Return [X, Y] of the center of cell containing provided text 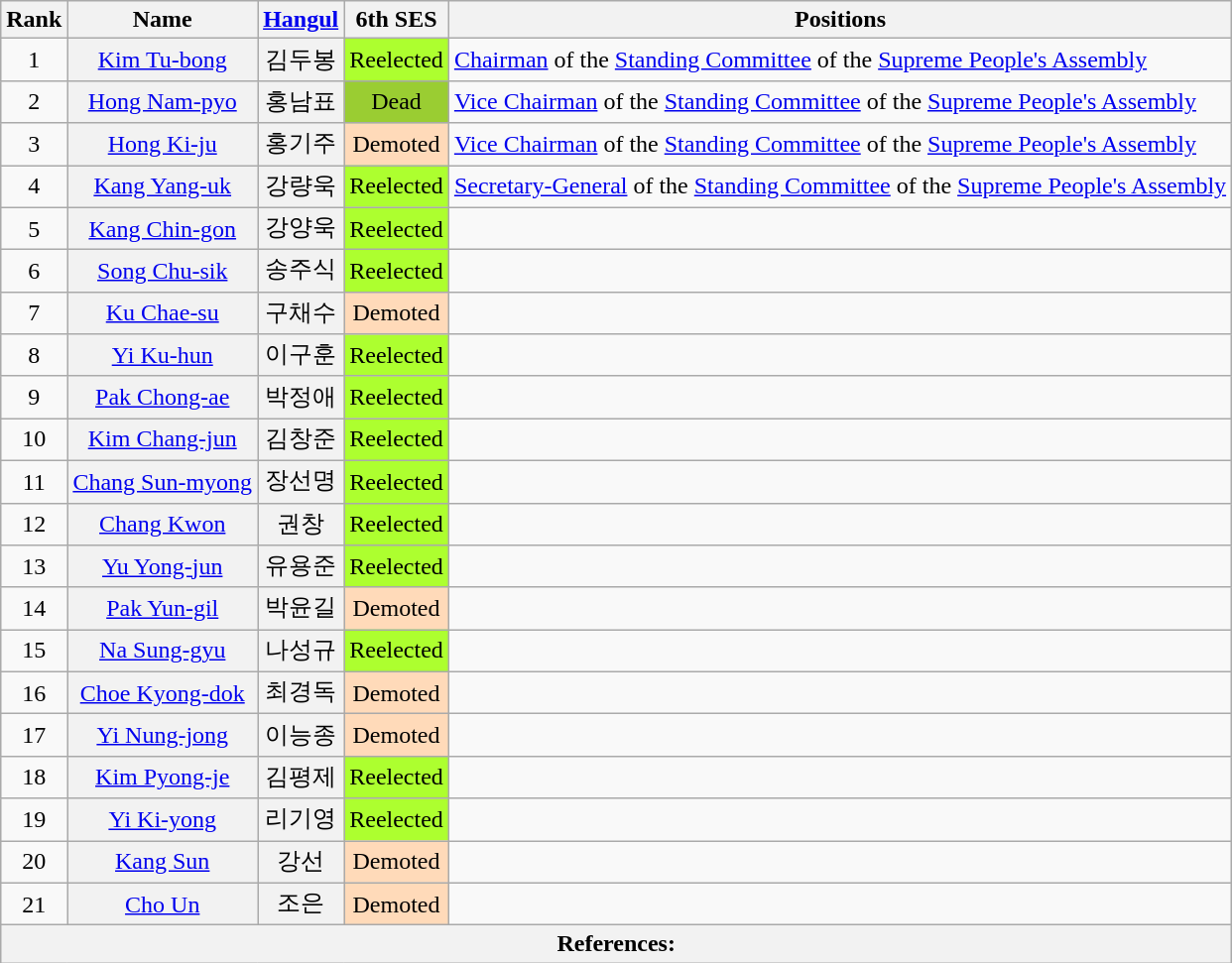
이구훈 [302, 355]
강양욱 [302, 228]
박윤길 [302, 609]
6 [34, 272]
11 [34, 482]
구채수 [302, 313]
1 [34, 60]
권창 [302, 524]
Kim Pyong-je [163, 778]
Chang Sun-myong [163, 482]
18 [34, 778]
Cho Un [163, 904]
8 [34, 355]
이능종 [302, 736]
Choe Kyong-dok [163, 692]
Kim Chang-jun [163, 440]
Hong Nam-pyo [163, 101]
장선명 [302, 482]
강량욱 [302, 186]
김평제 [302, 778]
김두봉 [302, 60]
Yu Yong-jun [163, 567]
나성규 [302, 651]
유용준 [302, 567]
21 [34, 904]
Song Chu-sik [163, 272]
10 [34, 440]
13 [34, 567]
Hong Ki-ju [163, 145]
김창준 [302, 440]
조은 [302, 904]
Pak Chong-ae [163, 397]
Positions [839, 20]
최경독 [302, 692]
Kang Chin-gon [163, 228]
19 [34, 819]
Yi Ki-yong [163, 819]
홍기주 [302, 145]
Chairman of the Standing Committee of the Supreme People's Assembly [839, 60]
홍남표 [302, 101]
박정애 [302, 397]
7 [34, 313]
Yi Nung-jong [163, 736]
Kim Tu-bong [163, 60]
송주식 [302, 272]
Ku Chae-su [163, 313]
14 [34, 609]
Rank [34, 20]
9 [34, 397]
리기영 [302, 819]
Pak Yun-gil [163, 609]
4 [34, 186]
17 [34, 736]
16 [34, 692]
6th SES [397, 20]
Secretary-General of the Standing Committee of the Supreme People's Assembly [839, 186]
12 [34, 524]
Hangul [302, 20]
Na Sung-gyu [163, 651]
Yi Ku-hun [163, 355]
Kang Yang-uk [163, 186]
Kang Sun [163, 863]
2 [34, 101]
강선 [302, 863]
Dead [397, 101]
20 [34, 863]
References: [617, 944]
3 [34, 145]
Chang Kwon [163, 524]
Name [163, 20]
15 [34, 651]
5 [34, 228]
